Provide the [X, Y] coordinate of the cell's center where the given text is located.  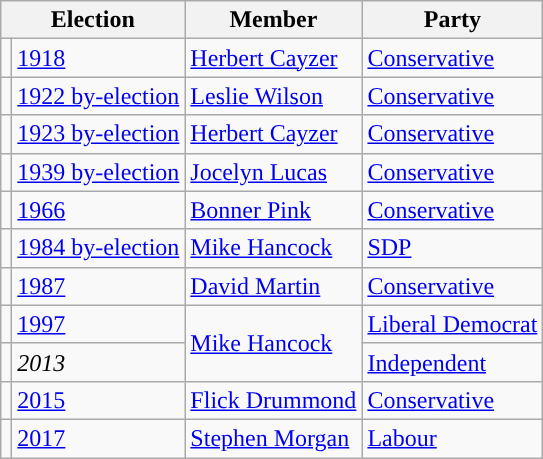
Liberal Democrat [452, 324]
Independent [452, 362]
Bonner Pink [274, 210]
Leslie Wilson [274, 96]
1984 by-election [98, 248]
2017 [98, 438]
Labour [452, 438]
Stephen Morgan [274, 438]
Election [93, 20]
Member [274, 20]
David Martin [274, 286]
1918 [98, 58]
Party [452, 20]
2013 [98, 362]
1923 by-election [98, 134]
1939 by-election [98, 172]
1966 [98, 210]
SDP [452, 248]
1997 [98, 324]
2015 [98, 400]
1922 by-election [98, 96]
Jocelyn Lucas [274, 172]
Flick Drummond [274, 400]
1987 [98, 286]
